For the text-containing cell, return its midpoint in (X, Y) coordinate format. 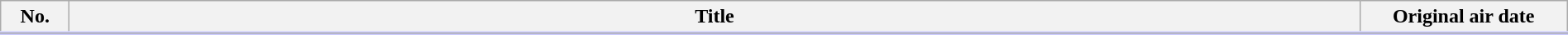
Original air date (1464, 17)
Title (715, 17)
No. (35, 17)
